Locate the cell with the specified text and output its [x, y] center coordinate. 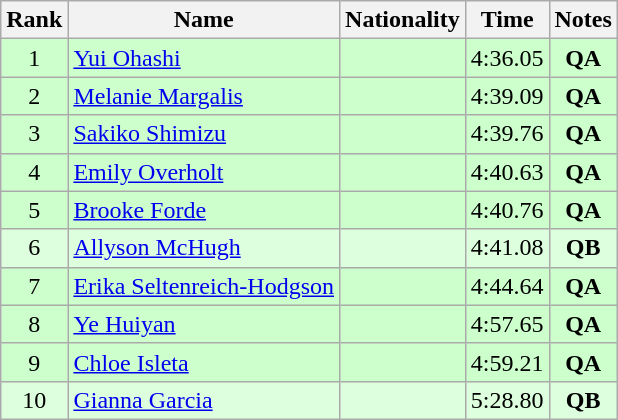
5 [34, 210]
Gianna Garcia [204, 400]
Sakiko Shimizu [204, 134]
6 [34, 248]
Chloe Isleta [204, 362]
Yui Ohashi [204, 58]
Brooke Forde [204, 210]
4 [34, 172]
2 [34, 96]
Time [507, 20]
7 [34, 286]
Melanie Margalis [204, 96]
Notes [583, 20]
4:44.64 [507, 286]
Emily Overholt [204, 172]
5:28.80 [507, 400]
4:41.08 [507, 248]
Name [204, 20]
9 [34, 362]
Nationality [403, 20]
8 [34, 324]
Rank [34, 20]
1 [34, 58]
3 [34, 134]
4:40.76 [507, 210]
4:59.21 [507, 362]
Erika Seltenreich-Hodgson [204, 286]
4:57.65 [507, 324]
10 [34, 400]
4:39.09 [507, 96]
4:40.63 [507, 172]
4:36.05 [507, 58]
4:39.76 [507, 134]
Allyson McHugh [204, 248]
Ye Huiyan [204, 324]
